Return the [X, Y] coordinate for the center point of the cell that contains the specified text.  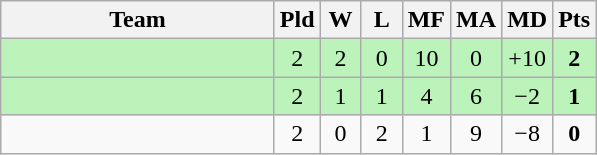
+10 [528, 58]
W [340, 20]
MF [426, 20]
−8 [528, 134]
−2 [528, 96]
MD [528, 20]
MA [476, 20]
4 [426, 96]
Team [138, 20]
L [382, 20]
Pts [574, 20]
10 [426, 58]
Pld [297, 20]
9 [476, 134]
6 [476, 96]
